Return the [x, y] coordinate for the center point of the cell that contains the specified text.  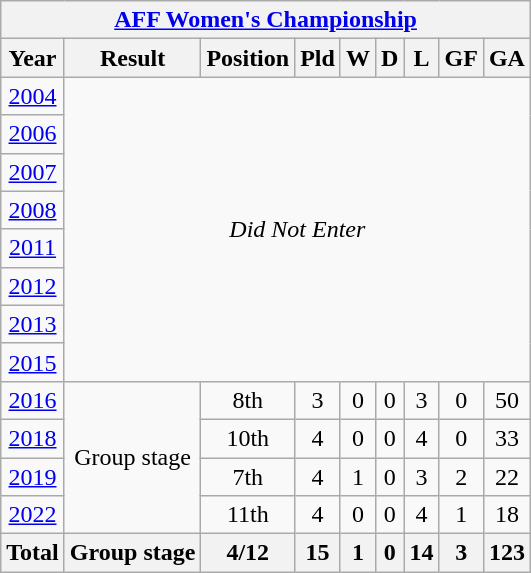
2008 [33, 210]
33 [506, 438]
22 [506, 477]
W [358, 58]
2015 [33, 362]
D [389, 58]
15 [318, 553]
18 [506, 515]
2022 [33, 515]
10th [248, 438]
2 [461, 477]
GF [461, 58]
Position [248, 58]
Result [132, 58]
50 [506, 400]
14 [422, 553]
2007 [33, 172]
2019 [33, 477]
4/12 [248, 553]
2016 [33, 400]
Year [33, 58]
L [422, 58]
2006 [33, 134]
GA [506, 58]
2013 [33, 324]
11th [248, 515]
8th [248, 400]
2011 [33, 248]
Total [33, 553]
2018 [33, 438]
Did Not Enter [297, 229]
2012 [33, 286]
Pld [318, 58]
123 [506, 553]
2004 [33, 96]
AFF Women's Championship [266, 20]
7th [248, 477]
